Output the (X, Y) coordinate of the center of the cell containing the given text.  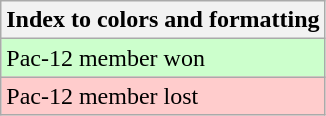
Pac-12 member lost (163, 96)
Index to colors and formatting (163, 20)
Pac-12 member won (163, 58)
